Determine the (X, Y) coordinate at the center of the cell enclosing the given text.  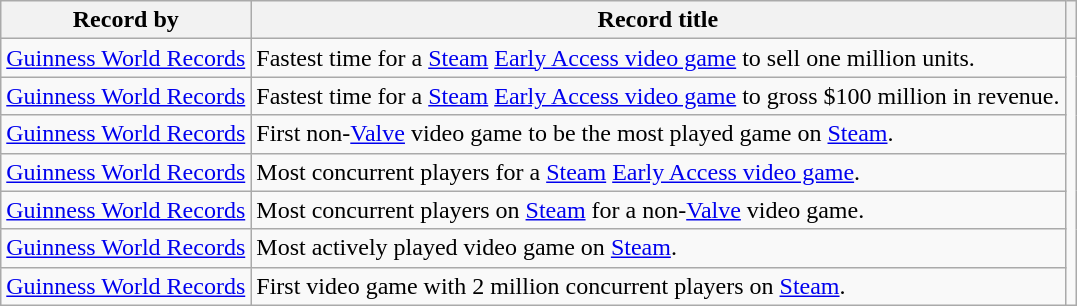
First video game with 2 million concurrent players on Steam. (658, 286)
Fastest time for a Steam Early Access video game to sell one million units. (658, 58)
Most concurrent players for a Steam Early Access video game. (658, 172)
Most concurrent players on Steam for a non-Valve video game. (658, 210)
Record title (658, 20)
Record by (126, 20)
First non-Valve video game to be the most played game on Steam. (658, 134)
Most actively played video game on Steam. (658, 248)
Fastest time for a Steam Early Access video game to gross $100 million in revenue. (658, 96)
